Detect which cell encompasses the target text, then output its [x, y] center coordinate. 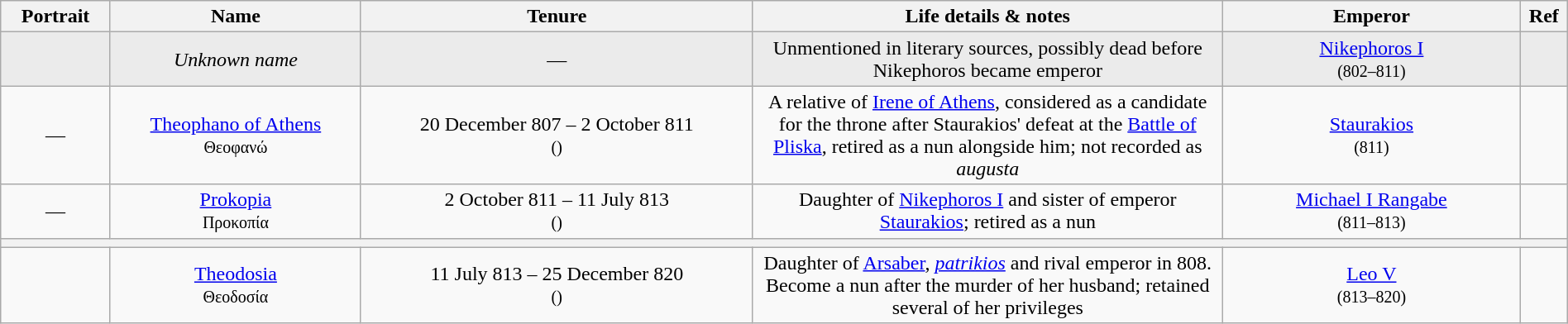
Ref [1543, 17]
ProkopiaΠροκοπία [235, 212]
Nikephoros I(802–811) [1371, 60]
11 July 813 – 25 December 820() [557, 285]
Emperor [1371, 17]
Daughter of Nikephoros I and sister of emperor Staurakios; retired as a nun [987, 212]
2 October 811 – 11 July 813() [557, 212]
Staurakios(811) [1371, 136]
Leo V(813–820) [1371, 285]
Unknown name [235, 60]
Tenure [557, 17]
Portrait [56, 17]
TheodosiaΘεοδοσία [235, 285]
Life details & notes [987, 17]
Daughter of Arsaber, patrikios and rival emperor in 808. Become a nun after the murder of her husband; retained several of her privileges [987, 285]
20 December 807 – 2 October 811() [557, 136]
Michael I Rangabe(811–813) [1371, 212]
Name [235, 17]
Theophano of AthensΘεοφανώ [235, 136]
Unmentioned in literary sources, possibly dead before Nikephoros became emperor [987, 60]
